Return (X, Y) of the center of cell containing provided text 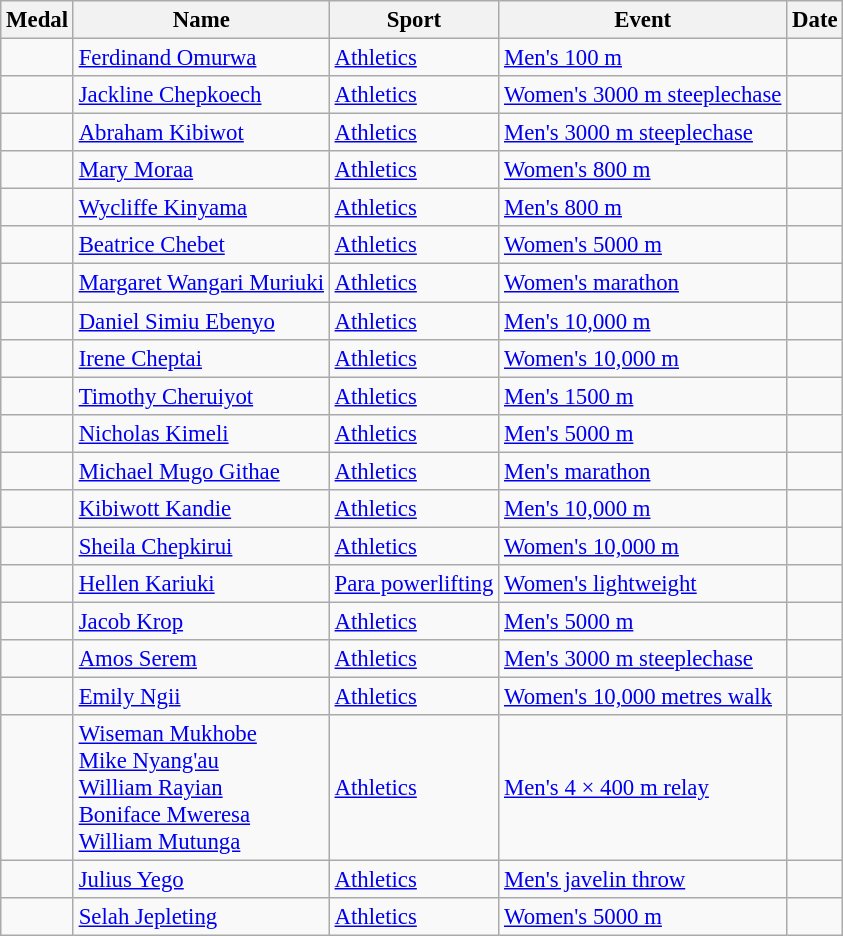
Jackline Chepkoech (201, 95)
Date (815, 20)
Selah Jepleting (201, 917)
Jacob Krop (201, 621)
Margaret Wangari Muriuki (201, 283)
Kibiwott Kandie (201, 509)
Irene Cheptai (201, 358)
Wiseman MukhobeMike Nyang'auWilliam RayianBoniface MweresaWilliam Mutunga (201, 788)
Michael Mugo Githae (201, 471)
Women's 800 m (643, 170)
Men's 800 m (643, 208)
Wycliffe Kinyama (201, 208)
Julius Yego (201, 880)
Men's marathon (643, 471)
Women's marathon (643, 283)
Medal (38, 20)
Timothy Cheruiyot (201, 396)
Men's 4 × 400 m relay (643, 788)
Nicholas Kimeli (201, 433)
Daniel Simiu Ebenyo (201, 321)
Mary Moraa (201, 170)
Para powerlifting (414, 584)
Men's javelin throw (643, 880)
Women's 3000 m steeplechase (643, 95)
Abraham Kibiwot (201, 133)
Men's 1500 m (643, 396)
Men's 100 m (643, 58)
Emily Ngii (201, 697)
Sport (414, 20)
Beatrice Chebet (201, 245)
Ferdinand Omurwa (201, 58)
Women's 10,000 metres walk (643, 697)
Hellen Kariuki (201, 584)
Sheila Chepkirui (201, 546)
Event (643, 20)
Amos Serem (201, 659)
Name (201, 20)
Women's lightweight (643, 584)
